Provide the [X, Y] coordinate of the cell's center where the given text is located.  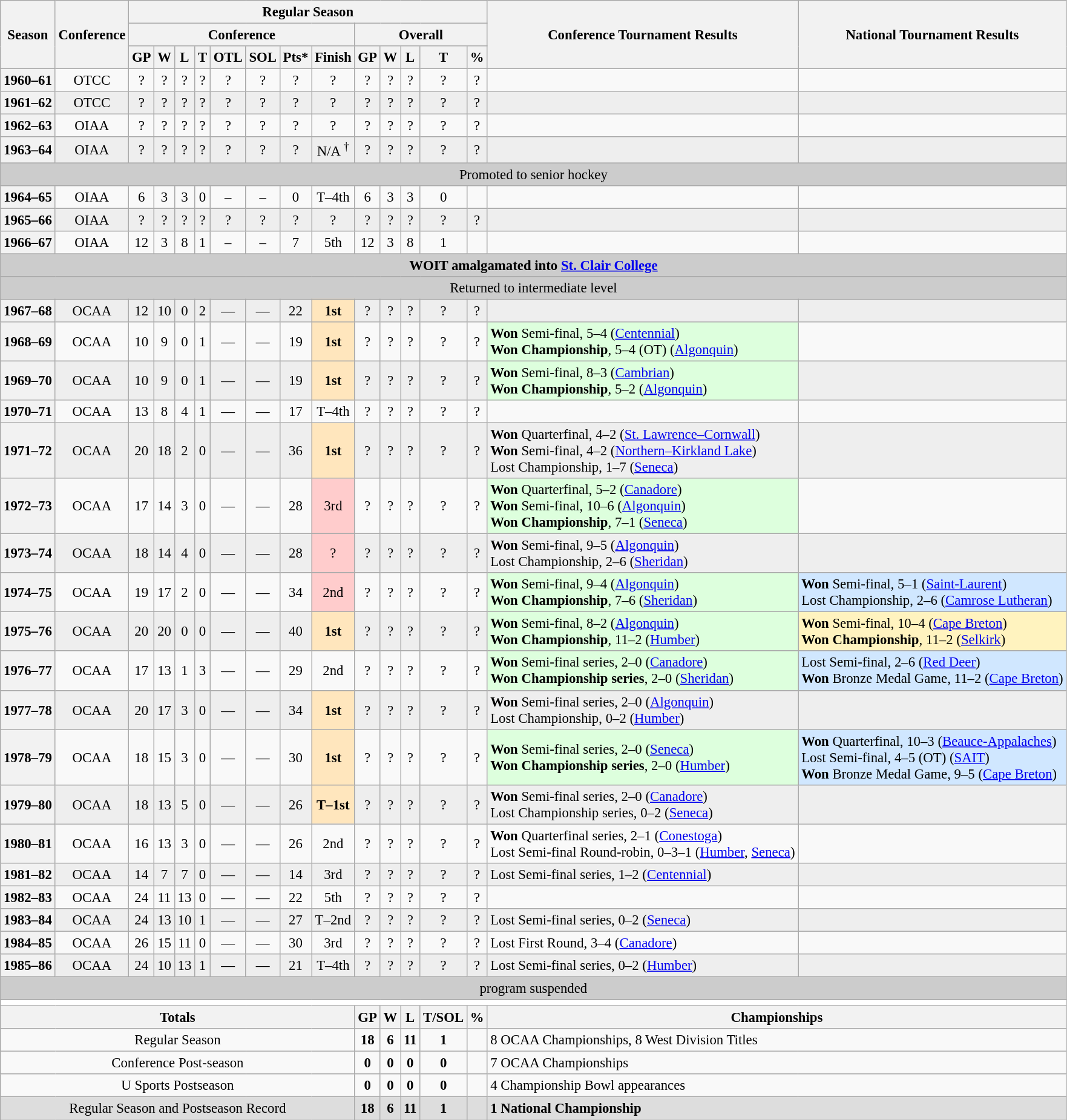
27 [295, 920]
1983–84 [28, 920]
1962–63 [28, 126]
1971–72 [28, 451]
1972–73 [28, 506]
Won Semi-final, 5–4 (Centennial)Won Championship, 5–4 (OT) (Algonquin) [643, 341]
21 [295, 966]
Lost Semi-final series, 0–2 (Seneca) [643, 920]
1975–76 [28, 632]
N/A † [333, 150]
Championships [777, 1018]
Finish [333, 58]
1960–61 [28, 81]
Won Semi-final series, 2–0 (Canadore)Lost Championship series, 0–2 (Seneca) [643, 804]
Won Semi-final, 8–3 (Cambrian)Won Championship, 5–2 (Algonquin) [643, 380]
1982–83 [28, 897]
Returned to intermediate level [534, 288]
U Sports Postseason [178, 1085]
1985–86 [28, 966]
1967–68 [28, 311]
Won Quarterfinal, 5–2 (Canadore)Won Semi-final, 10–6 (Algonquin)Won Championship, 7–1 (Seneca) [643, 506]
program suspended [534, 989]
Won Quarterfinal series, 2–1 (Conestoga)Lost Semi-final Round-robin, 0–3–1 (Humber, Seneca) [643, 844]
Promoted to senior hockey [534, 174]
Won Semi-final, 10–4 (Cape Breton)Won Championship, 11–2 (Selkirk) [932, 632]
1981–82 [28, 875]
Won Semi-final series, 2–0 (Canadore)Won Championship series, 2–0 (Sheridan) [643, 671]
5 [184, 804]
Won Quarterfinal, 10–3 (Beauce-Appalaches)Lost Semi-final, 4–5 (OT) (SAIT)Won Bronze Medal Game, 9–5 (Cape Breton) [932, 757]
Lost Semi-final, 2–6 (Red Deer)Won Bronze Medal Game, 11–2 (Cape Breton) [932, 671]
Won Semi-final, 5–1 (Saint-Laurent)Lost Championship, 2–6 (Camrose Lutheran) [932, 592]
1978–79 [28, 757]
1976–77 [28, 671]
Pts* [295, 58]
WOIT amalgamated into St. Clair College [534, 265]
1977–78 [28, 710]
1966–67 [28, 242]
7 OCAA Championships [777, 1063]
Won Quarterfinal, 4–2 (St. Lawrence–Cornwall)Won Semi-final, 4–2 (Northern–Kirkland Lake)Lost Championship, 1–7 (Seneca) [643, 451]
1968–69 [28, 341]
1964–65 [28, 197]
1984–85 [28, 943]
1973–74 [28, 553]
Lost Semi-final series, 0–2 (Humber) [643, 966]
1963–64 [28, 150]
Won Semi-final, 9–5 (Algonquin)Lost Championship, 2–6 (Sheridan) [643, 553]
29 [295, 671]
National Tournament Results [932, 35]
OTL [228, 58]
Overall [421, 35]
Conference Tournament Results [643, 35]
Lost Semi-final series, 1–2 (Centennial) [643, 875]
Conference Post-season [178, 1063]
1965–66 [28, 220]
Won Semi-final, 8–2 (Algonquin)Won Championship, 11–2 (Humber) [643, 632]
T/SOL [444, 1018]
Totals [178, 1018]
1 National Championship [777, 1108]
1979–80 [28, 804]
16 [142, 844]
1980–81 [28, 844]
40 [295, 632]
Regular Season and Postseason Record [178, 1108]
Won Semi-final series, 2–0 (Algonquin)Lost Championship, 0–2 (Humber) [643, 710]
Lost First Round, 3–4 (Canadore) [643, 943]
36 [295, 451]
1961–62 [28, 103]
T–2nd [333, 920]
Season [28, 35]
1970–71 [28, 412]
T–1st [333, 804]
Won Semi-final, 9–4 (Algonquin)Won Championship, 7–6 (Sheridan) [643, 592]
8 OCAA Championships, 8 West Division Titles [777, 1040]
SOL [263, 58]
Won Semi-final series, 2–0 (Seneca)Won Championship series, 2–0 (Humber) [643, 757]
1974–75 [28, 592]
4 Championship Bowl appearances [777, 1085]
1969–70 [28, 380]
